Provide the [x, y] coordinate of the cell's center where the given text is located.  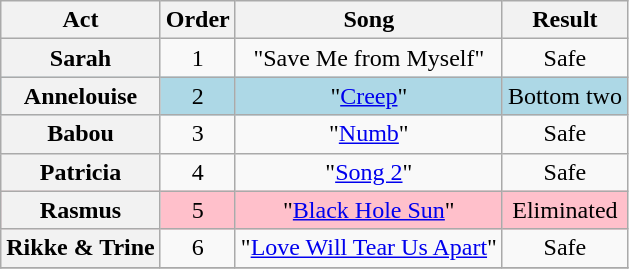
"Love Will Tear Us Apart" [368, 248]
3 [198, 134]
Patricia [81, 172]
Song [368, 20]
Order [198, 20]
4 [198, 172]
Act [81, 20]
"Song 2" [368, 172]
Sarah [81, 58]
Rasmus [81, 210]
Annelouise [81, 96]
Babou [81, 134]
1 [198, 58]
5 [198, 210]
"Black Hole Sun" [368, 210]
6 [198, 248]
Bottom two [564, 96]
"Creep" [368, 96]
"Save Me from Myself" [368, 58]
Eliminated [564, 210]
Result [564, 20]
"Numb" [368, 134]
2 [198, 96]
Rikke & Trine [81, 248]
